Extract the [x, y] coordinate from the center of the cell holding the provided text.  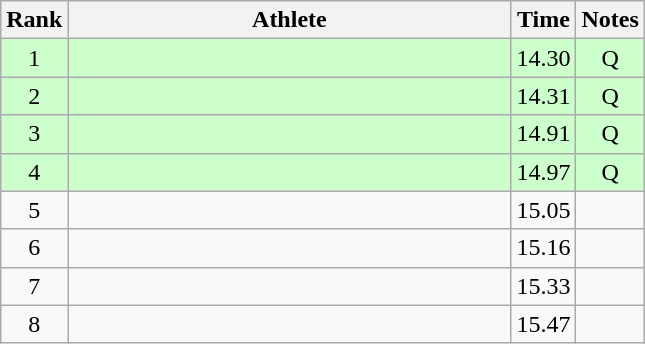
2 [34, 96]
15.16 [544, 248]
14.30 [544, 58]
Time [544, 20]
15.33 [544, 286]
3 [34, 134]
6 [34, 248]
7 [34, 286]
Athlete [290, 20]
14.91 [544, 134]
5 [34, 210]
14.31 [544, 96]
15.47 [544, 324]
14.97 [544, 172]
15.05 [544, 210]
1 [34, 58]
Rank [34, 20]
8 [34, 324]
Notes [610, 20]
4 [34, 172]
